Identify which cell holds the provided text, then report its (X, Y) central coordinate. 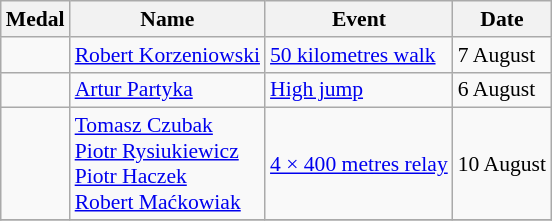
Artur Partyka (168, 90)
4 × 400 metres relay (359, 164)
Date (502, 19)
Medal (36, 19)
Robert Korzeniowski (168, 55)
High jump (359, 90)
7 August (502, 55)
6 August (502, 90)
Name (168, 19)
10 August (502, 164)
50 kilometres walk (359, 55)
Event (359, 19)
Tomasz CzubakPiotr RysiukiewiczPiotr HaczekRobert Maćkowiak (168, 164)
